From the cell containing the given text, extract its center point as [X, Y] coordinate. 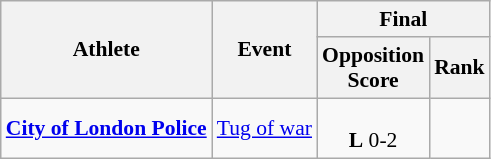
City of London Police [106, 128]
OppositionScore [373, 68]
L 0-2 [373, 128]
Rank [460, 68]
Final [404, 19]
Event [264, 50]
Tug of war [264, 128]
Athlete [106, 50]
